Return (X, Y) of the center of cell containing provided text 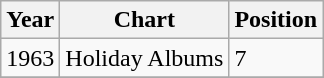
7 (276, 58)
Chart (144, 20)
Position (276, 20)
Holiday Albums (144, 58)
Year (30, 20)
1963 (30, 58)
